Scan for the cell matching the given text and deliver its [X, Y] coordinate at center. 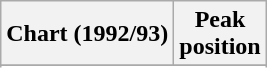
Peakposition [220, 34]
Chart (1992/93) [88, 34]
